From the cell containing the given text, extract its center point as (X, Y) coordinate. 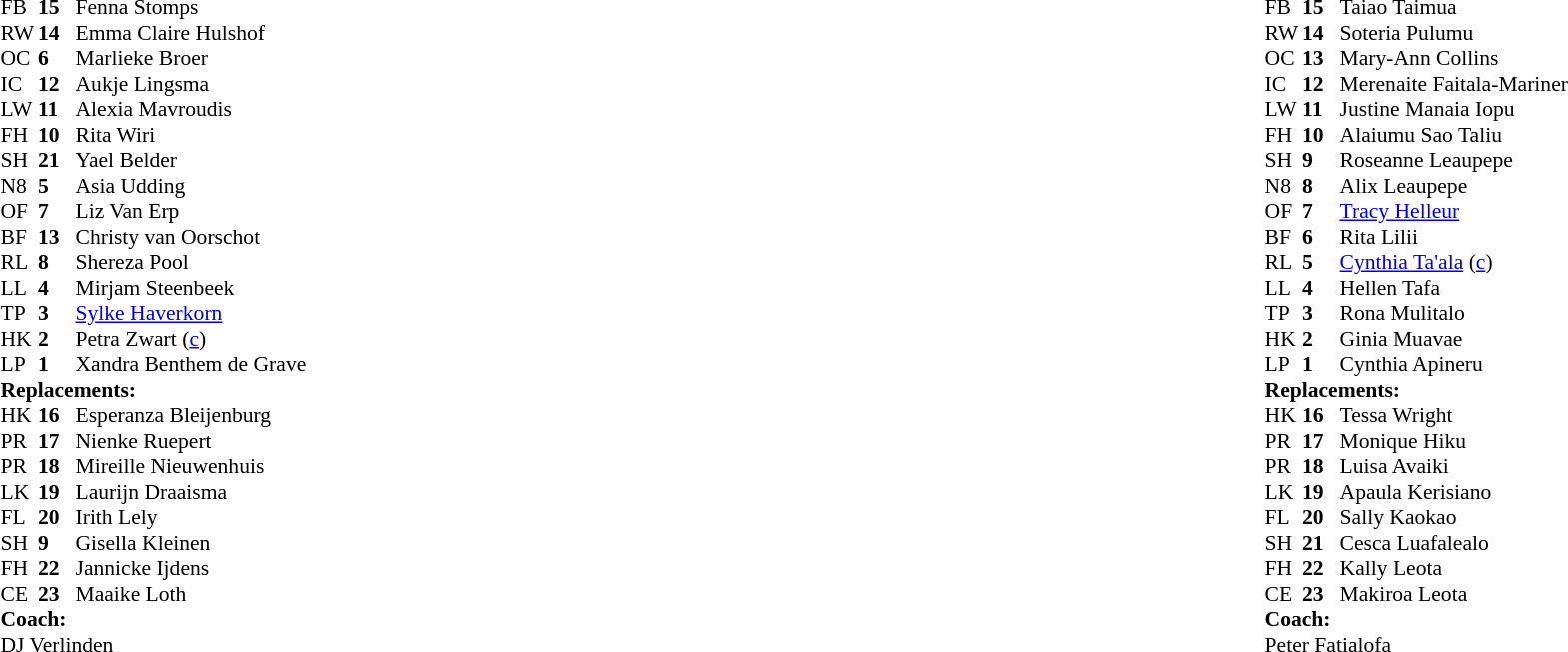
Hellen Tafa (1454, 288)
Ginia Muavae (1454, 339)
Laurijn Draaisma (192, 492)
Kally Leota (1454, 569)
Tessa Wright (1454, 415)
Jannicke Ijdens (192, 569)
Alexia Mavroudis (192, 109)
Yael Belder (192, 161)
Alaiumu Sao Taliu (1454, 135)
Merenaite Faitala-Mariner (1454, 84)
Esperanza Bleijenburg (192, 415)
Luisa Avaiki (1454, 467)
Monique Hiku (1454, 441)
Shereza Pool (192, 263)
Rona Mulitalo (1454, 313)
Justine Manaia Iopu (1454, 109)
Rita Lilii (1454, 237)
Cynthia Apineru (1454, 365)
Mireille Nieuwenhuis (192, 467)
Mary-Ann Collins (1454, 59)
Christy van Oorschot (192, 237)
Aukje Lingsma (192, 84)
Rita Wiri (192, 135)
Gisella Kleinen (192, 543)
Makiroa Leota (1454, 594)
Cesca Luafalealo (1454, 543)
Nienke Ruepert (192, 441)
Xandra Benthem de Grave (192, 365)
Soteria Pulumu (1454, 33)
Apaula Kerisiano (1454, 492)
Cynthia Ta'ala (c) (1454, 263)
Tracy Helleur (1454, 211)
Petra Zwart (c) (192, 339)
Asia Udding (192, 186)
Liz Van Erp (192, 211)
Sylke Haverkorn (192, 313)
Alix Leaupepe (1454, 186)
Marlieke Broer (192, 59)
Mirjam Steenbeek (192, 288)
Irith Lely (192, 517)
Emma Claire Hulshof (192, 33)
Sally Kaokao (1454, 517)
Maaike Loth (192, 594)
Roseanne Leaupepe (1454, 161)
